Return (x, y) of the center of cell containing provided text 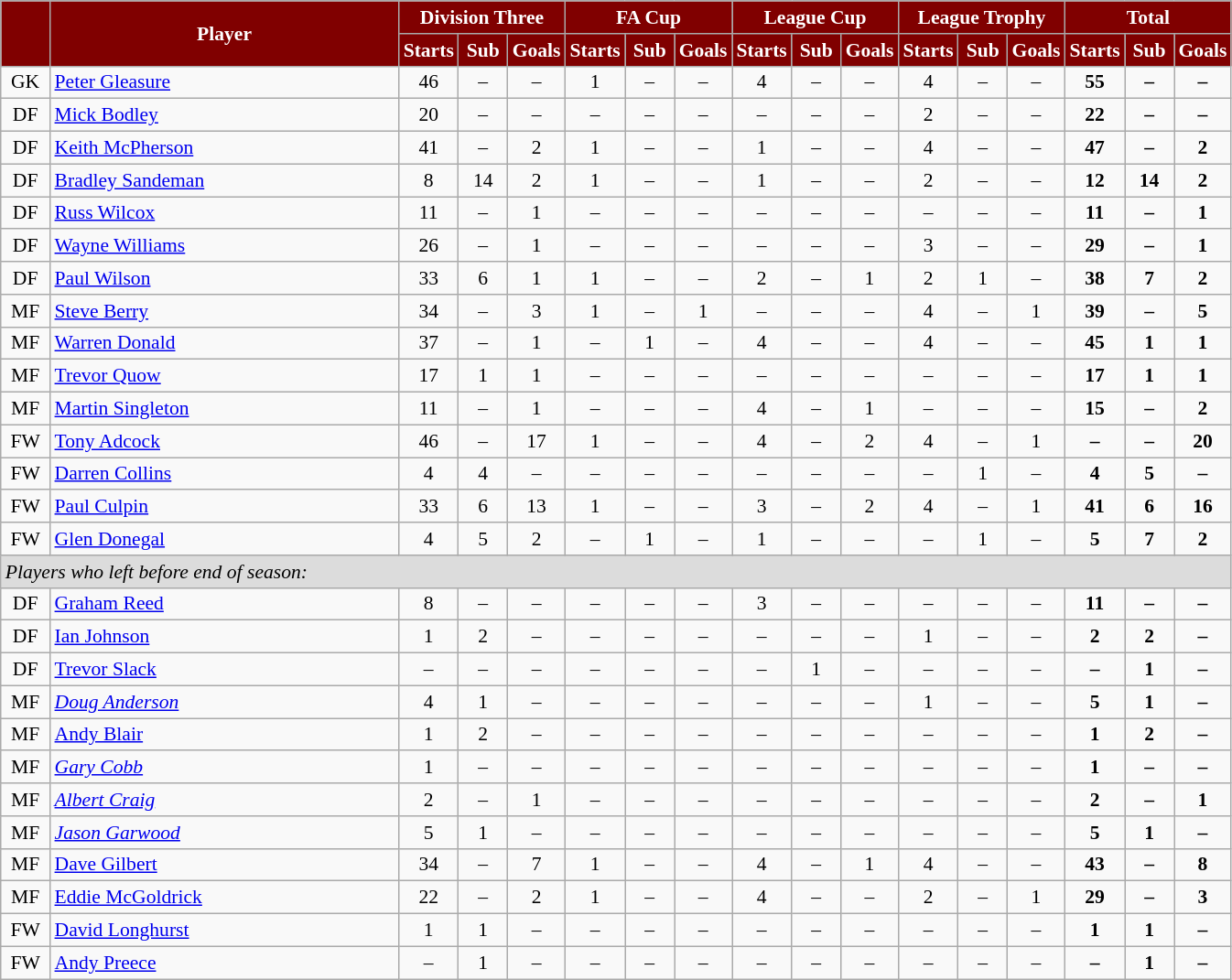
Warren Donald (225, 343)
Player (225, 33)
Mick Bodley (225, 115)
47 (1095, 148)
Andy Blair (225, 735)
16 (1203, 507)
Eddie McGoldrick (225, 898)
Andy Preece (225, 963)
Steve Berry (225, 311)
Players who left before end of season: (617, 572)
Bradley Sandeman (225, 180)
43 (1095, 865)
Graham Reed (225, 604)
Total (1148, 17)
Russ Wilcox (225, 213)
26 (428, 246)
55 (1095, 82)
Trevor Slack (225, 670)
League Cup (816, 17)
Division Three (482, 17)
David Longhurst (225, 931)
Paul Culpin (225, 507)
League Trophy (981, 17)
FA Cup (649, 17)
Darren Collins (225, 474)
Jason Garwood (225, 833)
Doug Anderson (225, 702)
13 (536, 507)
15 (1095, 409)
37 (428, 343)
GK (26, 82)
Glen Donegal (225, 539)
Albert Craig (225, 800)
Ian Johnson (225, 637)
Dave Gilbert (225, 865)
Keith McPherson (225, 148)
39 (1095, 311)
38 (1095, 278)
Peter Gleasure (225, 82)
45 (1095, 343)
Paul Wilson (225, 278)
12 (1095, 180)
Martin Singleton (225, 409)
Gary Cobb (225, 768)
Tony Adcock (225, 441)
Wayne Williams (225, 246)
Trevor Quow (225, 376)
